Output the (X, Y) coordinate of the center of the cell containing the given text.  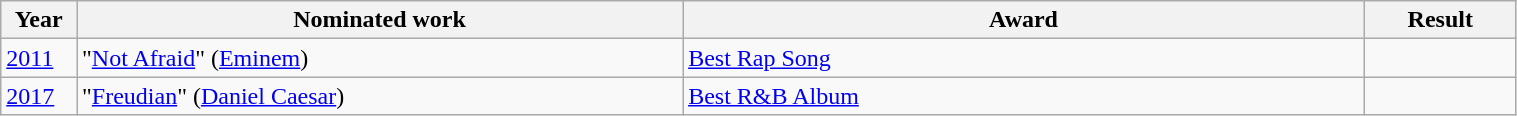
Award (1024, 20)
2011 (39, 58)
Best Rap Song (1024, 58)
Result (1440, 20)
Year (39, 20)
Best R&B Album (1024, 96)
"Freudian" (Daniel Caesar) (379, 96)
Nominated work (379, 20)
2017 (39, 96)
"Not Afraid" (Eminem) (379, 58)
